Find where the given text appears and provide that cell's center as (x, y) coordinate. 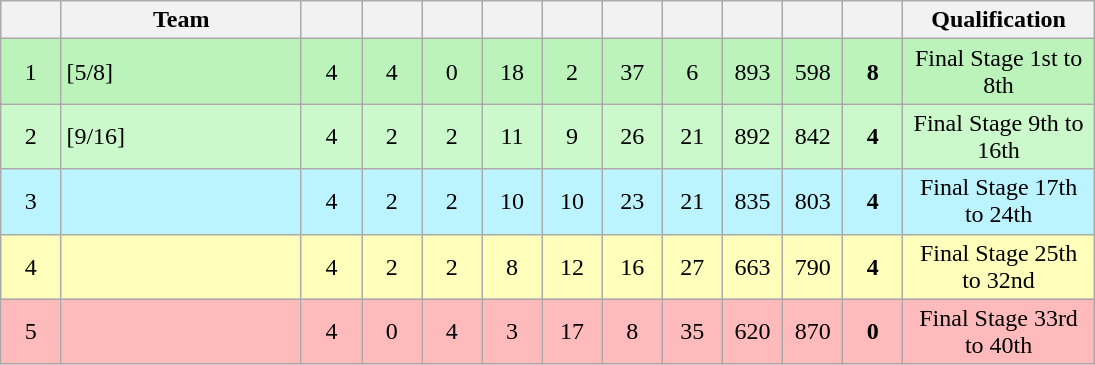
11 (512, 136)
9 (572, 136)
Team (182, 20)
803 (813, 202)
Final Stage 1st to 8th (998, 72)
842 (813, 136)
18 (512, 72)
Qualification (998, 20)
870 (813, 332)
23 (632, 202)
Final Stage 17th to 24th (998, 202)
6 (692, 72)
26 (632, 136)
[5/8] (182, 72)
790 (813, 266)
892 (752, 136)
663 (752, 266)
Final Stage 9th to 16th (998, 136)
Final Stage 33rd to 40th (998, 332)
598 (813, 72)
16 (632, 266)
620 (752, 332)
1 (31, 72)
5 (31, 332)
17 (572, 332)
12 (572, 266)
835 (752, 202)
27 (692, 266)
[9/16] (182, 136)
Final Stage 25th to 32nd (998, 266)
37 (632, 72)
35 (692, 332)
893 (752, 72)
